Search for the cell housing the specified text and yield its (X, Y) center coordinate. 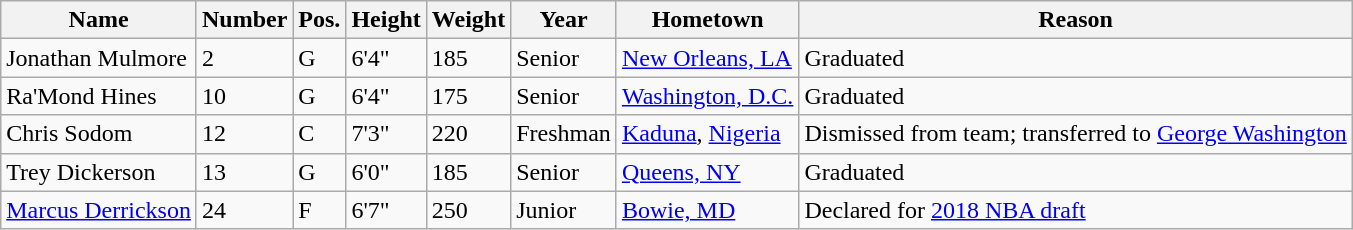
220 (468, 134)
Number (244, 20)
13 (244, 172)
Weight (468, 20)
Declared for 2018 NBA draft (1076, 210)
Trey Dickerson (99, 172)
Dismissed from team; transferred to George Washington (1076, 134)
12 (244, 134)
6'7" (386, 210)
Junior (564, 210)
24 (244, 210)
10 (244, 96)
Hometown (707, 20)
Bowie, MD (707, 210)
New Orleans, LA (707, 58)
250 (468, 210)
6'0" (386, 172)
C (320, 134)
Queens, NY (707, 172)
Year (564, 20)
Pos. (320, 20)
Chris Sodom (99, 134)
175 (468, 96)
Height (386, 20)
Washington, D.C. (707, 96)
Freshman (564, 134)
Marcus Derrickson (99, 210)
F (320, 210)
2 (244, 58)
7'3" (386, 134)
Kaduna, Nigeria (707, 134)
Reason (1076, 20)
Ra'Mond Hines (99, 96)
Jonathan Mulmore (99, 58)
Name (99, 20)
